Find where the given text appears and provide that cell's center as [X, Y] coordinate. 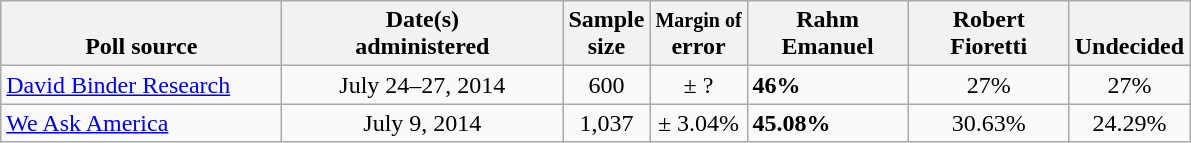
45.08% [828, 123]
Samplesize [606, 34]
± ? [698, 85]
RobertFioretti [988, 34]
46% [828, 85]
July 24–27, 2014 [422, 85]
Margin oferror [698, 34]
± 3.04% [698, 123]
600 [606, 85]
Poll source [142, 34]
David Binder Research [142, 85]
30.63% [988, 123]
We Ask America [142, 123]
RahmEmanuel [828, 34]
July 9, 2014 [422, 123]
Undecided [1129, 34]
Date(s)administered [422, 34]
1,037 [606, 123]
24.29% [1129, 123]
